Detect which cell encompasses the target text, then output its (x, y) center coordinate. 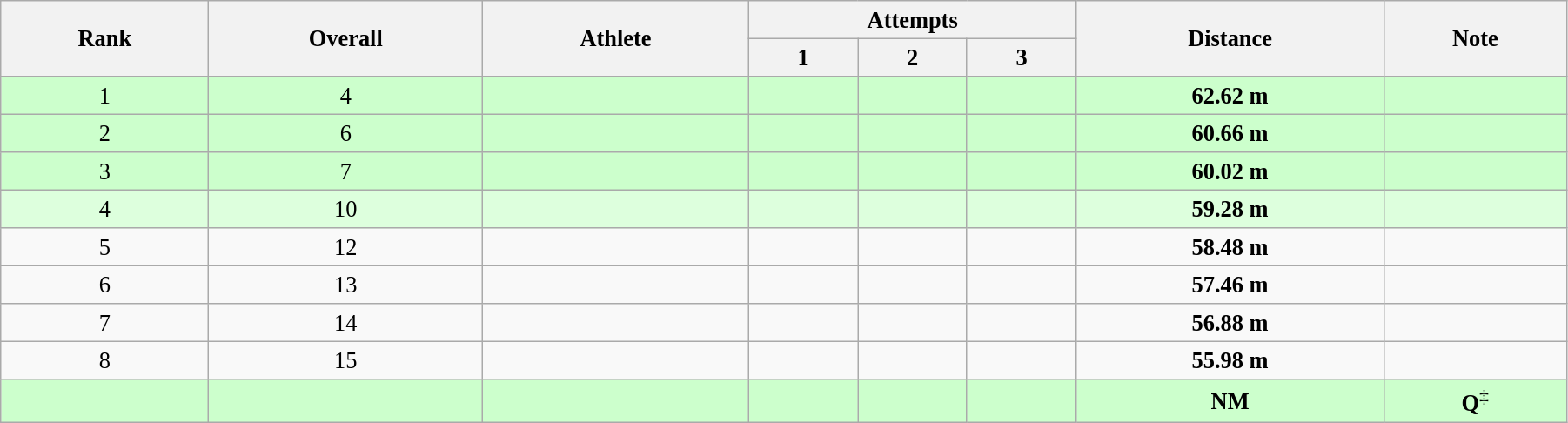
59.28 m (1230, 209)
Distance (1230, 38)
8 (104, 360)
12 (346, 247)
58.48 m (1230, 247)
57.46 m (1230, 285)
56.88 m (1230, 323)
Athlete (616, 38)
13 (346, 285)
NM (1230, 400)
14 (346, 323)
62.62 m (1230, 95)
10 (346, 209)
Note (1475, 38)
Attempts (912, 19)
55.98 m (1230, 360)
60.02 m (1230, 171)
Overall (346, 38)
5 (104, 247)
60.66 m (1230, 133)
Q‡ (1475, 400)
Rank (104, 38)
15 (346, 360)
